Detect which cell encompasses the target text, then output its (X, Y) center coordinate. 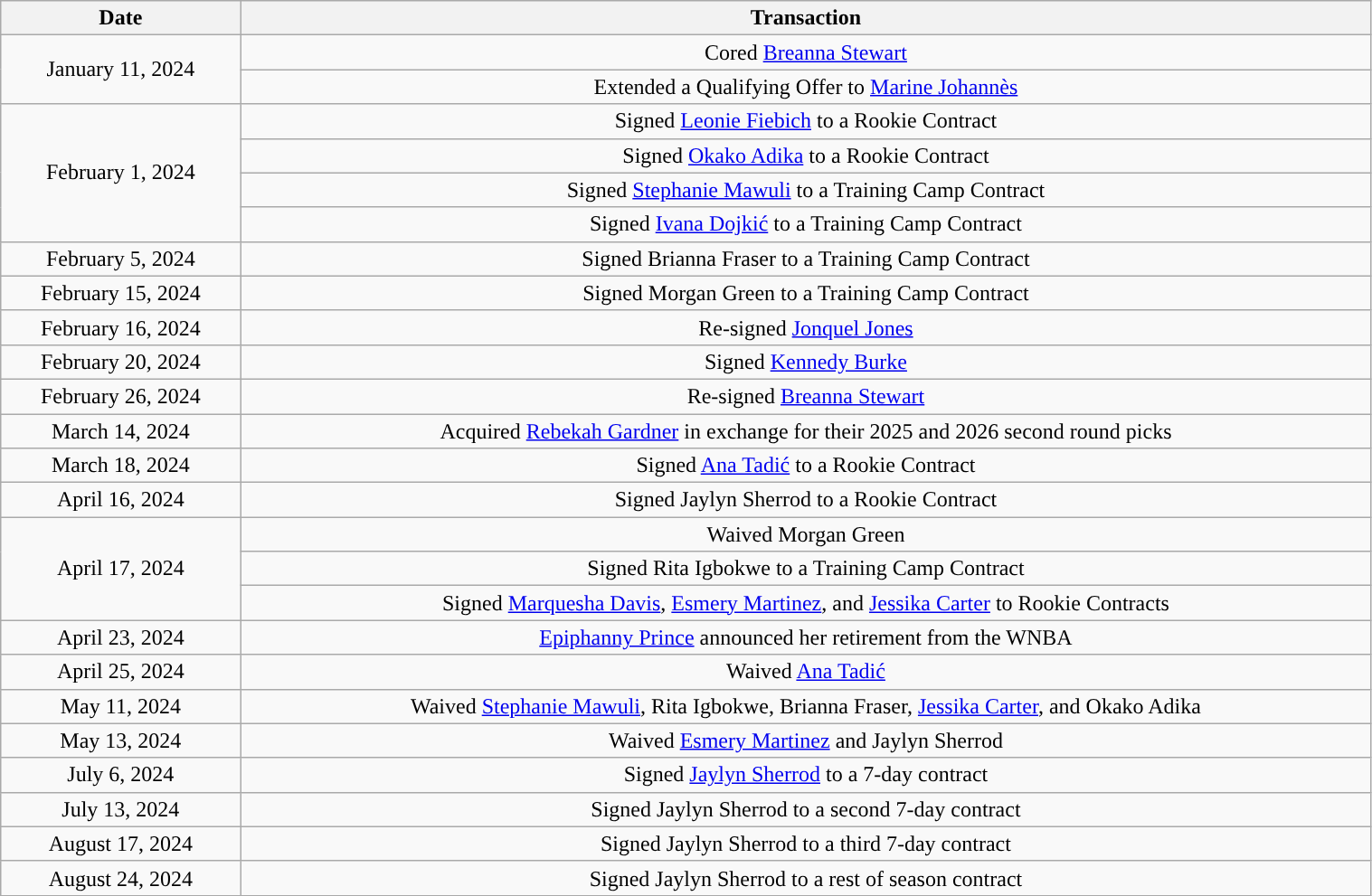
Waived Morgan Green (806, 534)
August 24, 2024 (121, 878)
Waived Esmery Martinez and Jaylyn Sherrod (806, 740)
Signed Jaylyn Sherrod to a 7-day contract (806, 775)
Cored Breanna Stewart (806, 52)
Signed Rita Igbokwe to a Training Camp Contract (806, 569)
February 20, 2024 (121, 362)
April 25, 2024 (121, 672)
May 11, 2024 (121, 706)
Signed Jaylyn Sherrod to a Rookie Contract (806, 500)
Waived Ana Tadić (806, 672)
Signed Jaylyn Sherrod to a third 7-day contract (806, 844)
April 17, 2024 (121, 569)
Signed Kennedy Burke (806, 362)
Re-signed Jonquel Jones (806, 327)
Signed Ana Tadić to a Rookie Contract (806, 466)
Epiphanny Prince announced her retirement from the WNBA (806, 637)
Extended a Qualifying Offer to Marine Johannès (806, 87)
July 13, 2024 (121, 809)
February 26, 2024 (121, 396)
Date (121, 18)
Re-signed Breanna Stewart (806, 396)
Signed Okako Adika to a Rookie Contract (806, 156)
February 15, 2024 (121, 293)
March 14, 2024 (121, 431)
March 18, 2024 (121, 466)
Signed Jaylyn Sherrod to a rest of season contract (806, 878)
Signed Brianna Fraser to a Training Camp Contract (806, 259)
Signed Jaylyn Sherrod to a second 7-day contract (806, 809)
Signed Marquesha Davis, Esmery Martinez, and Jessika Carter to Rookie Contracts (806, 603)
Acquired Rebekah Gardner in exchange for their 2025 and 2026 second round picks (806, 431)
Signed Stephanie Mawuli to a Training Camp Contract (806, 190)
Signed Ivana Dojkić to a Training Camp Contract (806, 224)
February 16, 2024 (121, 327)
February 5, 2024 (121, 259)
May 13, 2024 (121, 740)
Transaction (806, 18)
April 16, 2024 (121, 500)
January 11, 2024 (121, 70)
February 1, 2024 (121, 173)
April 23, 2024 (121, 637)
Signed Morgan Green to a Training Camp Contract (806, 293)
July 6, 2024 (121, 775)
Waived Stephanie Mawuli, Rita Igbokwe, Brianna Fraser, Jessika Carter, and Okako Adika (806, 706)
Signed Leonie Fiebich to a Rookie Contract (806, 121)
August 17, 2024 (121, 844)
